Scan for the cell matching the given text and deliver its (x, y) coordinate at center. 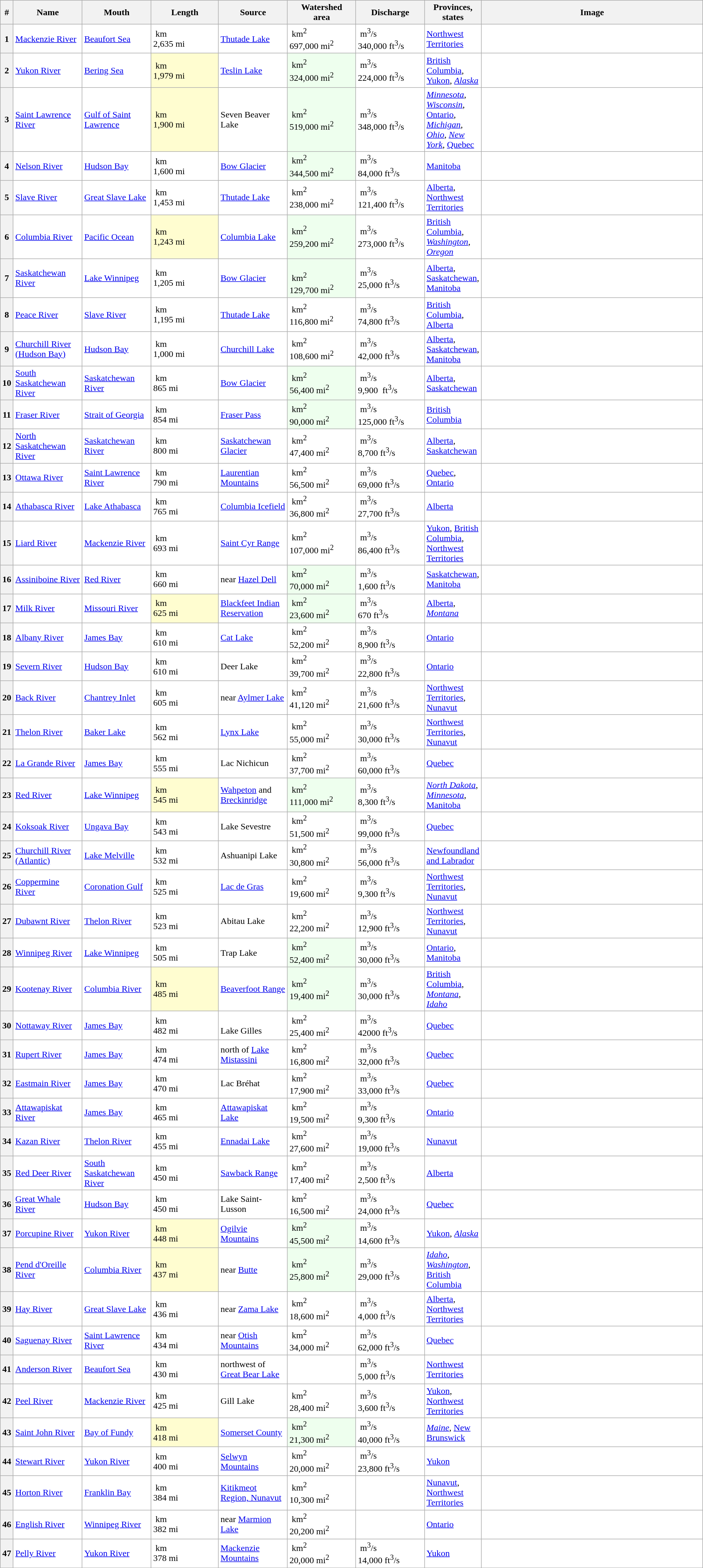
Milk River (48, 609)
Mackenzie Mountains (253, 1553)
Churchill River (Hudson Bay) (48, 349)
Blackfeet Indian Reservation (253, 609)
9 (7, 349)
20 (7, 698)
km485 mi (185, 989)
Name (48, 13)
km219,400 mi2 (322, 989)
Saint John River (48, 1432)
km225,800 mi2 (322, 1270)
km505 mi (185, 952)
km436 mi (185, 1309)
13 (7, 478)
m3/s224,000 ft3/s (390, 70)
km230,800 mi2 (322, 855)
27 (7, 921)
23 (7, 795)
km523 mi (185, 921)
Alberta, Montana (453, 609)
British Columbia, Washington, Oregon (453, 236)
km2111,000 mi2 (322, 795)
m3/s62,000 ft3/s (390, 1340)
37 (7, 1233)
24 (7, 826)
18 (7, 637)
km2697,000 mi2 (322, 39)
21 (7, 732)
Assiniboine River (48, 580)
near Hazel Dell (253, 580)
16 (7, 580)
Gill Lake (253, 1401)
m3/s21,600 ft3/s (390, 698)
Fraser Pass (253, 414)
km228,400 mi2 (322, 1401)
Yukon, Northwest Territories (453, 1401)
northwest of Great Bear Lake (253, 1369)
28 (7, 952)
m3/s340,000 ft3/s (390, 39)
Coronation Gulf (117, 887)
Dubawnt River (48, 921)
Coppermine River (48, 887)
Kazan River (48, 1141)
Great Whale River (48, 1204)
Lake Athabasca (117, 507)
Provinces, states (453, 13)
14 (7, 507)
2 (7, 70)
m3/s74,800 ft3/s (390, 315)
km790 mi (185, 478)
m3/s42000 ft3/s (390, 1025)
m3/s8,700 ft3/s (390, 446)
km465 mi (185, 1113)
Horton River (48, 1493)
Source (253, 13)
near Aylmer Lake (253, 698)
km434 mi (185, 1340)
km236,800 mi2 (322, 507)
km693 mi (185, 543)
Nunavut, Northwest Territories (453, 1493)
km532 mi (185, 855)
m3/s670 ft3/s (390, 609)
46 (7, 1524)
km382 mi (185, 1524)
km223,600 mi2 (322, 609)
Nottaway River (48, 1025)
4 (7, 166)
km1,205 mi (185, 278)
Pelly River (48, 1553)
Lynx Lake (253, 732)
Attawapiskat Lake (253, 1113)
m3/s33,000 ft3/s (390, 1083)
Columbia Icefield (253, 507)
km660 mi (185, 580)
km217,900 mi2 (322, 1083)
km217,400 mi2 (322, 1173)
km474 mi (185, 1054)
Strait of Georgia (117, 414)
Manitoba (453, 166)
km241,120 mi2 (322, 698)
English River (48, 1524)
km1,000 mi (185, 349)
km418 mi (185, 1432)
Sawback Range (253, 1173)
m3/s40,000 ft3/s (390, 1432)
Length (185, 13)
12 (7, 446)
m3/s9,900 ft3/s (390, 383)
British Columbia, Alberta (453, 315)
km247,400 mi2 (322, 446)
km218,600 mi2 (322, 1309)
Anderson River (48, 1369)
Newfoundland and Labrador (453, 855)
m3/s2,500 ft3/s (390, 1173)
km2,635 mi (185, 39)
km425 mi (185, 1401)
m3/s273,000 ft3/s (390, 236)
Pend d'Oreille River (48, 1270)
Columbia Lake (253, 236)
m3/s121,400 ft3/s (390, 198)
Selwyn Mountains (253, 1461)
31 (7, 1054)
km854 mi (185, 414)
km2116,800 mi2 (322, 315)
41 (7, 1369)
km625 mi (185, 609)
km219,500 mi2 (322, 1113)
Saint Cyr Range (253, 543)
Maine, New Brunswick (453, 1432)
m3/s69,000 ft3/s (390, 478)
km482 mi (185, 1025)
British Columbia, Yukon, Alaska (453, 70)
near Butte (253, 1270)
km221,300 mi2 (322, 1432)
km384 mi (185, 1493)
Lake Gilles (253, 1025)
km543 mi (185, 826)
m3/s5,000 ft3/s (390, 1369)
m3/s348,000 ft3/s (390, 119)
m3/s42,000 ft3/s (390, 349)
km270,000 mi2 (322, 580)
Lac Nichicun (253, 763)
Hay River (48, 1309)
Eastmain River (48, 1083)
11 (7, 414)
32 (7, 1083)
Beaverfoot Range (253, 989)
La Grande River (48, 763)
km245,500 mi2 (322, 1233)
km216,800 mi2 (322, 1054)
m3/s19,000 ft3/s (390, 1141)
km800 mi (185, 446)
45 (7, 1493)
Lake Sevestre (253, 826)
north of Lake Mistassini (253, 1054)
Teslin Lake (253, 70)
m3/s24,000 ft3/s (390, 1204)
km865 mi (185, 383)
km2108,600 mi2 (322, 349)
m3/s4,000 ft3/s (390, 1309)
Ashuanipi Lake (253, 855)
29 (7, 989)
km765 mi (185, 507)
m3/s84,000 ft3/s (390, 166)
Severn River (48, 666)
Discharge (390, 13)
Lake Saint-Lusson (253, 1204)
km234,000 mi2 (322, 1340)
m3/s8,900 ft3/s (390, 637)
km2129,700 mi2 (322, 278)
km448 mi (185, 1233)
1 (7, 39)
Peel River (48, 1401)
Chantrey Inlet (117, 698)
Image (592, 13)
# (7, 13)
19 (7, 666)
Nelson River (48, 166)
Abitau Lake (253, 921)
Peace River (48, 315)
km1,243 mi (185, 236)
km470 mi (185, 1083)
m3/s12,900 ft3/s (390, 921)
Ottawa River (48, 478)
Kitikmeot Region, Nunavut (253, 1493)
25 (7, 855)
Bay of Fundy (117, 1432)
Fraser River (48, 414)
Lake Melville (117, 855)
km437 mi (185, 1270)
km210,300 mi2 (322, 1493)
km430 mi (185, 1369)
km1,195 mi (185, 315)
10 (7, 383)
22 (7, 763)
Baker Lake (117, 732)
Gulf of Saint Lawrence (117, 119)
Ungava Bay (117, 826)
Trap Lake (253, 952)
17 (7, 609)
m3/s125,000 ft3/s (390, 414)
km378 mi (185, 1553)
Deer Lake (253, 666)
km555 mi (185, 763)
Back River (48, 698)
Somerset County (253, 1432)
26 (7, 887)
Kootenay River (48, 989)
Ogilvie Mountains (253, 1233)
Porcupine River (48, 1233)
m3/s27,700 ft3/s (390, 507)
km252,400 mi2 (322, 952)
Saskatchewan, Manitoba (453, 580)
Wahpeton and Breckinridge (253, 795)
m3/s14,000 ft3/s (390, 1553)
m3/s8,300 ft3/s (390, 795)
m3/s56,000 ft3/s (390, 855)
Rupert River (48, 1054)
Yukon, British Columbia, Northwest Territories (453, 543)
km216,500 mi2 (322, 1204)
km1,453 mi (185, 198)
Laurentian Mountains (253, 478)
km251,500 mi2 (322, 826)
42 (7, 1401)
m3/s86,400 ft3/s (390, 543)
km239,700 mi2 (322, 666)
km1,900 mi (185, 119)
km2519,000 mi2 (322, 119)
7 (7, 278)
m3/s1,600 ft3/s (390, 580)
km290,000 mi2 (322, 414)
36 (7, 1204)
km256,400 mi2 (322, 383)
km255,000 mi2 (322, 732)
Lac de Gras (253, 887)
38 (7, 1270)
3 (7, 119)
Missouri River (117, 609)
m3/s22,800 ft3/s (390, 666)
near Zama Lake (253, 1309)
m3/s23,800 ft3/s (390, 1461)
km2324,000 mi2 (322, 70)
Red Deer River (48, 1173)
Attawapiskat River (48, 1113)
Athabasca River (48, 507)
Minnesota, Wisconsin, Ontario, Michigan, Ohio, New York, Quebec (453, 119)
km256,500 mi2 (322, 478)
6 (7, 236)
Mouth (117, 13)
40 (7, 1340)
Ontario, Manitoba (453, 952)
44 (7, 1461)
15 (7, 543)
km227,600 mi2 (322, 1141)
km225,400 mi2 (322, 1025)
34 (7, 1141)
Franklin Bay (117, 1493)
North Dakota, Minnesota, Manitoba (453, 795)
km562 mi (185, 732)
Lac Bréhat (253, 1083)
8 (7, 315)
km1,979 mi (185, 70)
km400 mi (185, 1461)
km2238,000 mi2 (322, 198)
Seven Beaver Lake (253, 119)
Watershedarea (322, 13)
Liard River (48, 543)
Saskatchewan Glacier (253, 446)
km219,600 mi2 (322, 887)
km222,200 mi2 (322, 921)
Churchill River (Atlantic) (48, 855)
43 (7, 1432)
Yukon, Alaska (453, 1233)
Albany River (48, 637)
km455 mi (185, 1141)
km605 mi (185, 698)
33 (7, 1113)
km1,600 mi (185, 166)
Cat Lake (253, 637)
km2259,200 mi2 (322, 236)
near Marmion Lake (253, 1524)
Koksoak River (48, 826)
m3/s60,000 ft3/s (390, 763)
Bering Sea (117, 70)
Churchill Lake (253, 349)
35 (7, 1173)
km237,700 mi2 (322, 763)
North Saskatchewan River (48, 446)
m3/s14,600 ft3/s (390, 1233)
m3/s29,000 ft3/s (390, 1270)
m3/s3,600 ft3/s (390, 1401)
Pacific Ocean (117, 236)
5 (7, 198)
km2344,500 mi2 (322, 166)
m3/s32,000 ft3/s (390, 1054)
Quebec, Ontario (453, 478)
British Columbia (453, 414)
Nunavut (453, 1141)
Idaho, Washington, British Columbia (453, 1270)
30 (7, 1025)
39 (7, 1309)
km2107,000 mi2 (322, 543)
Saguenay River (48, 1340)
km525 mi (185, 887)
km220,200 mi2 (322, 1524)
British Columbia, Montana, Idaho (453, 989)
Stewart River (48, 1461)
m3/s25,000 ft3/s (390, 278)
near Otish Mountains (253, 1340)
km252,200 mi2 (322, 637)
m3/s99,000 ft3/s (390, 826)
47 (7, 1553)
Ennadai Lake (253, 1141)
km545 mi (185, 795)
